From the cell containing the given text, extract its center point as (x, y) coordinate. 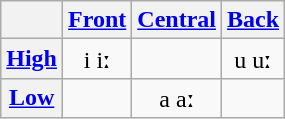
u uː (254, 59)
Central (177, 20)
i iː (98, 59)
Front (98, 20)
Back (254, 20)
Low (32, 98)
High (32, 59)
a aː (177, 98)
